Scan for the cell matching the given text and deliver its [x, y] coordinate at center. 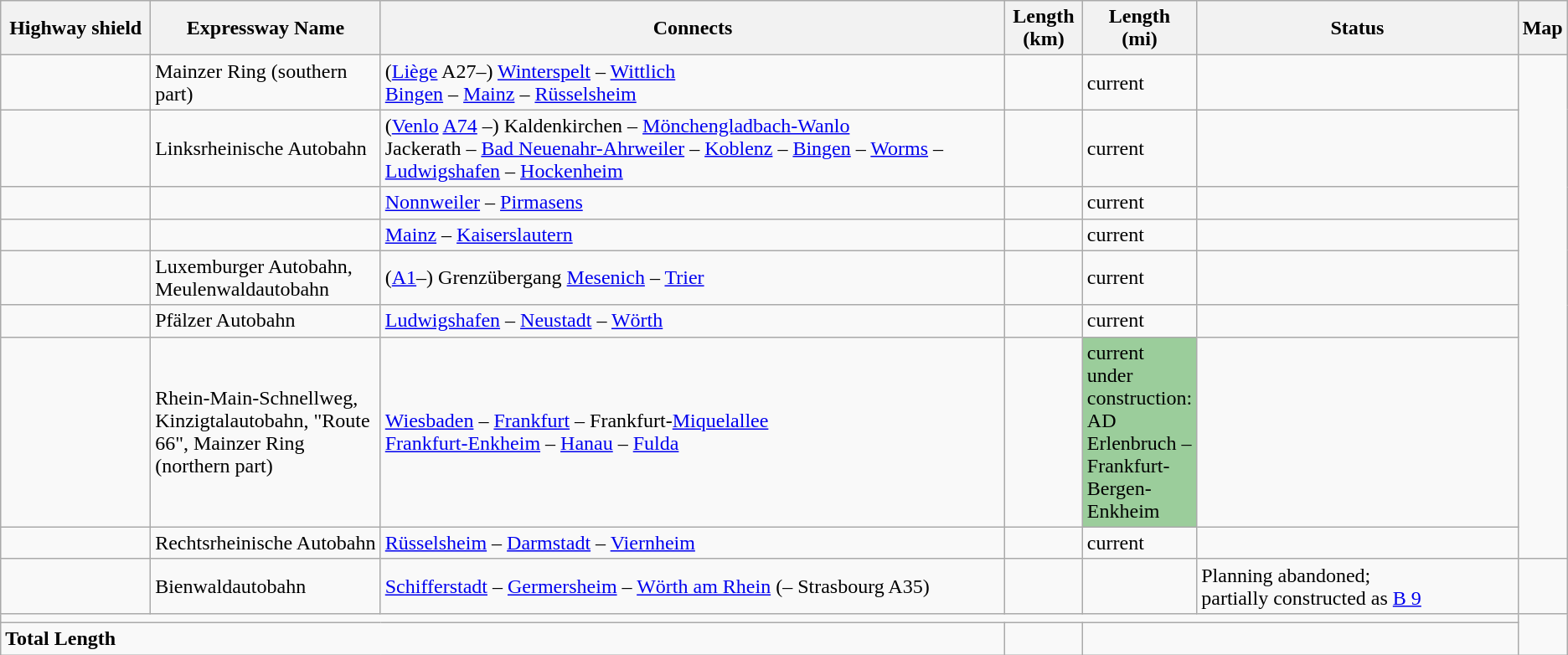
(A1–) Grenzübergang Mesenich – Trier [692, 278]
Length(mi) [1139, 28]
Ludwigshafen – Neustadt – Wörth [692, 321]
Rhein-Main-Schnellweg, Kinzigtalautobahn, "Route 66", Mainzer Ring (northern part) [266, 432]
Mainz – Kaiserslautern [692, 235]
Connects [692, 28]
(Liège A27–) Winterspelt – WittlichBingen – Mainz – Rüsselsheim [692, 82]
Rüsselsheim – Darmstadt – Viernheim [692, 543]
Highway shield [75, 28]
Schifferstadt – Germersheim – Wörth am Rhein (– Strasbourg A35) [692, 586]
Status [1357, 28]
Total Length [503, 638]
Luxemburger Autobahn, Meulenwaldautobahn [266, 278]
Linksrheinische Autobahn [266, 148]
Nonnweiler – Pirmasens [692, 203]
Rechtsrheinische Autobahn [266, 543]
Wiesbaden – Frankfurt – Frankfurt-MiquelalleeFrankfurt-Enkheim – Hanau – Fulda [692, 432]
Expressway Name [266, 28]
Length(km) [1044, 28]
Map [1543, 28]
Bienwaldautobahn [266, 586]
Planning abandoned;partially constructed as B 9 [1357, 586]
(Venlo A74 –) Kaldenkirchen – Mönchengladbach-WanloJackerath – Bad Neuenahr-Ahrweiler – Koblenz – Bingen – Worms – Ludwigshafen – Hockenheim [692, 148]
Mainzer Ring (southern part) [266, 82]
Pfälzer Autobahn [266, 321]
currentunder construction: AD Erlenbruch – Frankfurt-Bergen-Enkheim [1139, 432]
